Detect which cell encompasses the target text, then output its (x, y) center coordinate. 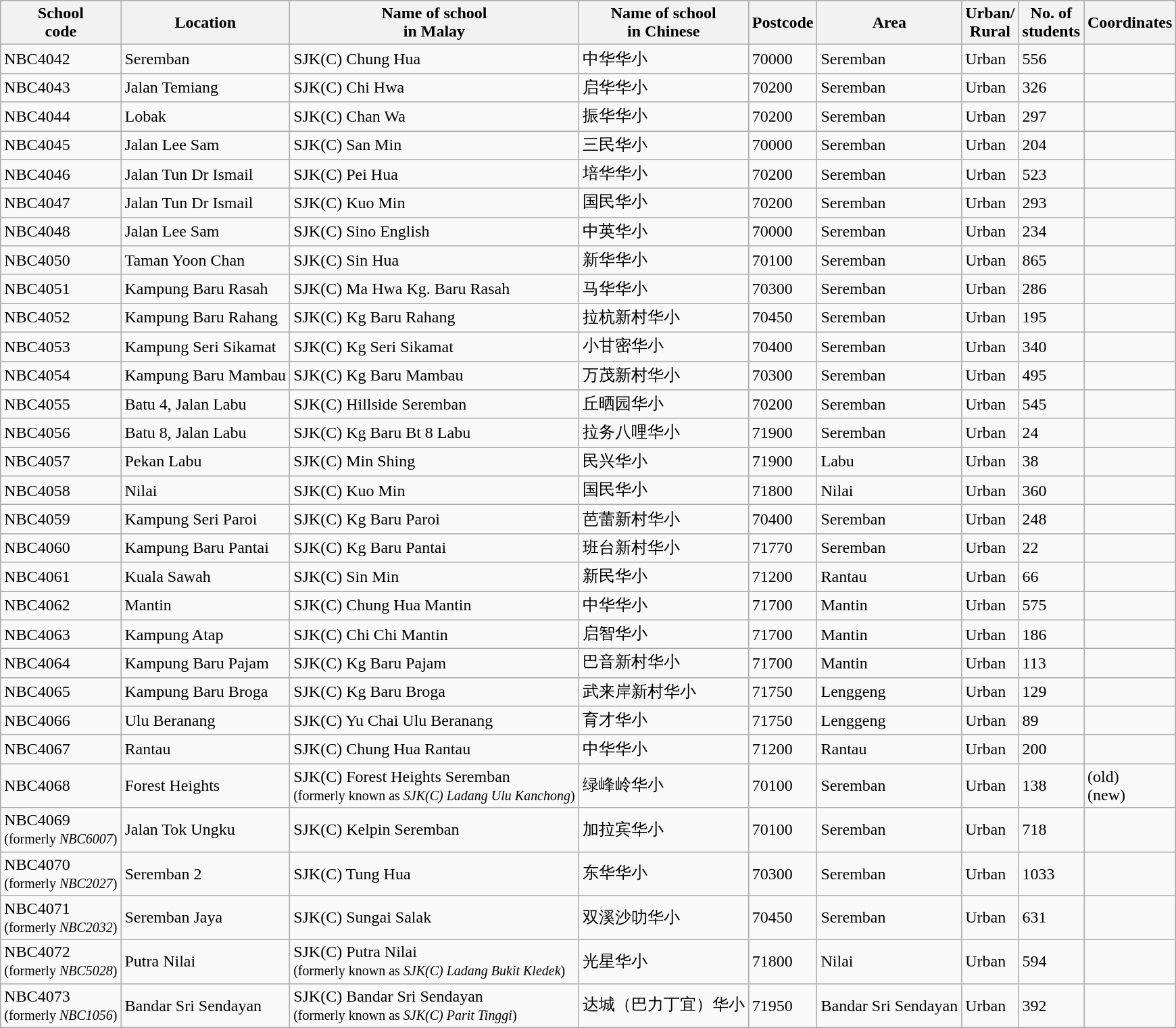
SJK(C) Sin Hua (435, 261)
NBC4071(formerly NBC2032) (61, 918)
Forest Heights (205, 785)
Name of schoolin Chinese (664, 23)
Kampung Seri Sikamat (205, 346)
NBC4070(formerly NBC2027) (61, 873)
SJK(C) Kg Baru Paroi (435, 519)
绿峰岭华小 (664, 785)
达城（巴力丁宜）华小 (664, 1006)
SJK(C) Kg Baru Broga (435, 692)
360 (1051, 491)
SJK(C) Pei Hua (435, 174)
Seremban Jaya (205, 918)
Batu 4, Jalan Labu (205, 404)
Batu 8, Jalan Labu (205, 433)
138 (1051, 785)
NBC4069(formerly NBC6007) (61, 830)
556 (1051, 59)
SJK(C) Chung Hua Mantin (435, 606)
NBC4060 (61, 547)
Seremban 2 (205, 873)
马华华小 (664, 289)
71950 (783, 1006)
NBC4045 (61, 146)
234 (1051, 231)
NBC4043 (61, 88)
培华华小 (664, 174)
Labu (889, 462)
NBC4073(formerly NBC1056) (61, 1006)
38 (1051, 462)
中英华小 (664, 231)
NBC4046 (61, 174)
Kuala Sawah (205, 577)
Taman Yoon Chan (205, 261)
195 (1051, 318)
NBC4072(formerly NBC5028) (61, 961)
718 (1051, 830)
NBC4052 (61, 318)
Kampung Baru Rahang (205, 318)
SJK(C) Ma Hwa Kg. Baru Rasah (435, 289)
NBC4056 (61, 433)
Putra Nilai (205, 961)
NBC4047 (61, 203)
Jalan Tok Ungku (205, 830)
民兴华小 (664, 462)
Jalan Temiang (205, 88)
575 (1051, 606)
SJK(C) Kg Baru Pajam (435, 664)
SJK(C) Kg Seri Sikamat (435, 346)
NBC4048 (61, 231)
Kampung Atap (205, 634)
NBC4065 (61, 692)
SJK(C) Sungai Salak (435, 918)
594 (1051, 961)
NBC4054 (61, 376)
NBC4053 (61, 346)
523 (1051, 174)
新民华小 (664, 577)
万茂新村华小 (664, 376)
NBC4058 (61, 491)
865 (1051, 261)
SJK(C) Min Shing (435, 462)
加拉宾华小 (664, 830)
SJK(C) Kelpin Seremban (435, 830)
SJK(C) Chi Hwa (435, 88)
Name of schoolin Malay (435, 23)
24 (1051, 433)
Ulu Beranang (205, 720)
1033 (1051, 873)
Schoolcode (61, 23)
545 (1051, 404)
22 (1051, 547)
新华华小 (664, 261)
SJK(C) Kg Baru Mambau (435, 376)
NBC4059 (61, 519)
286 (1051, 289)
武来岸新村华小 (664, 692)
NBC4061 (61, 577)
光星华小 (664, 961)
326 (1051, 88)
SJK(C) Kg Baru Bt 8 Labu (435, 433)
NBC4067 (61, 749)
66 (1051, 577)
293 (1051, 203)
Kampung Baru Pantai (205, 547)
No. ofstudents (1051, 23)
NBC4050 (61, 261)
200 (1051, 749)
Pekan Labu (205, 462)
Kampung Baru Mambau (205, 376)
NBC4051 (61, 289)
248 (1051, 519)
育才华小 (664, 720)
振华华小 (664, 116)
NBC4042 (61, 59)
双溪沙叻华小 (664, 918)
Kampung Seri Paroi (205, 519)
Lobak (205, 116)
Area (889, 23)
NBC4064 (61, 664)
启华华小 (664, 88)
SJK(C) Chung Hua Rantau (435, 749)
NBC4055 (61, 404)
204 (1051, 146)
Urban/Rural (990, 23)
Kampung Baru Pajam (205, 664)
631 (1051, 918)
SJK(C) Sin Min (435, 577)
(old) (new) (1130, 785)
NBC4044 (61, 116)
SJK(C) Yu Chai Ulu Beranang (435, 720)
Kampung Baru Broga (205, 692)
113 (1051, 664)
392 (1051, 1006)
186 (1051, 634)
芭蕾新村华小 (664, 519)
三民华小 (664, 146)
SJK(C) Kg Baru Pantai (435, 547)
拉务八哩华小 (664, 433)
129 (1051, 692)
NBC4066 (61, 720)
495 (1051, 376)
NBC4057 (61, 462)
巴音新村华小 (664, 664)
小甘密华小 (664, 346)
SJK(C) Chung Hua (435, 59)
Kampung Baru Rasah (205, 289)
Location (205, 23)
启智华小 (664, 634)
297 (1051, 116)
SJK(C) Sino English (435, 231)
SJK(C) San Min (435, 146)
SJK(C) Forest Heights Seremban(formerly known as SJK(C) Ladang Ulu Kanchong) (435, 785)
89 (1051, 720)
340 (1051, 346)
71770 (783, 547)
NBC4068 (61, 785)
SJK(C) Bandar Sri Sendayan(formerly known as SJK(C) Parit Tinggi) (435, 1006)
NBC4062 (61, 606)
SJK(C) Hillside Seremban (435, 404)
丘晒园华小 (664, 404)
SJK(C) Tung Hua (435, 873)
SJK(C) Putra Nilai(formerly known as SJK(C) Ladang Bukit Kledek) (435, 961)
Coordinates (1130, 23)
SJK(C) Chi Chi Mantin (435, 634)
SJK(C) Chan Wa (435, 116)
Postcode (783, 23)
班台新村华小 (664, 547)
东华华小 (664, 873)
SJK(C) Kg Baru Rahang (435, 318)
拉杭新村华小 (664, 318)
NBC4063 (61, 634)
